Output the (X, Y) coordinate of the center of the cell containing the given text.  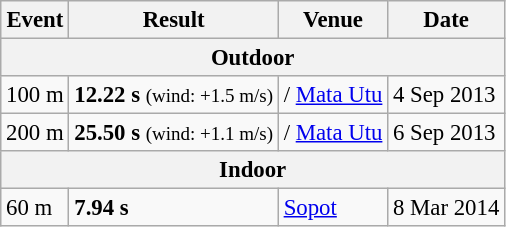
12.22 s (wind: +1.5 m/s) (174, 95)
6 Sep 2013 (446, 133)
Date (446, 20)
100 m (35, 95)
Venue (332, 20)
Indoor (253, 170)
4 Sep 2013 (446, 95)
60 m (35, 208)
Outdoor (253, 58)
25.50 s (wind: +1.1 m/s) (174, 133)
7.94 s (174, 208)
Event (35, 20)
Result (174, 20)
200 m (35, 133)
Sopot (332, 208)
8 Mar 2014 (446, 208)
